Return the [x, y] coordinate for the center point of the cell that contains the specified text.  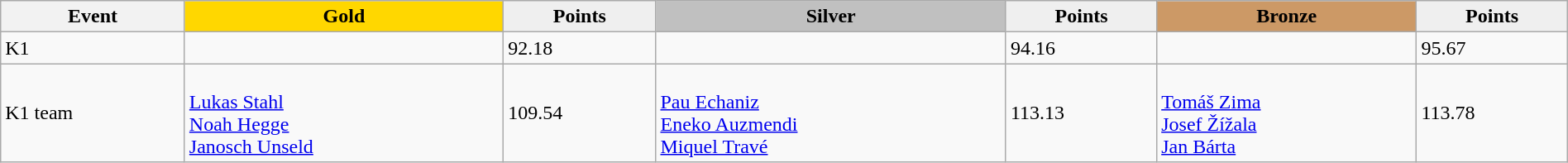
92.18 [580, 48]
109.54 [580, 113]
K1 [93, 48]
113.78 [1492, 113]
Event [93, 17]
Bronze [1287, 17]
Tomáš ZimaJosef ŽížalaJan Bárta [1287, 113]
K1 team [93, 113]
Pau EchanizEneko AuzmendiMiquel Travé [830, 113]
Silver [830, 17]
Gold [344, 17]
113.13 [1081, 113]
95.67 [1492, 48]
Lukas StahlNoah HeggeJanosch Unseld [344, 113]
94.16 [1081, 48]
